Find where the given text appears and provide that cell's center as (x, y) coordinate. 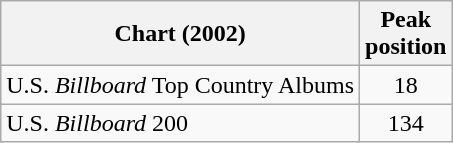
U.S. Billboard Top Country Albums (180, 85)
Peakposition (406, 34)
U.S. Billboard 200 (180, 123)
Chart (2002) (180, 34)
18 (406, 85)
134 (406, 123)
